Output the [X, Y] coordinate of the center of the cell containing the given text.  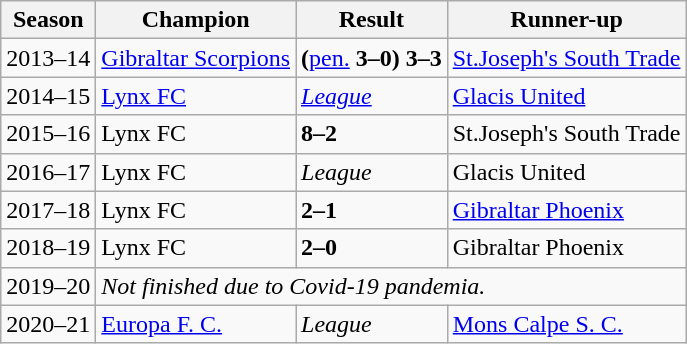
Champion [196, 20]
(pen. 3–0) 3–3 [372, 58]
2018–19 [48, 248]
2019–20 [48, 286]
Season [48, 20]
Mons Calpe S. C. [566, 324]
2015–16 [48, 134]
8–2 [372, 134]
Europa F. C. [196, 324]
2013–14 [48, 58]
Gibraltar Scorpions [196, 58]
2020–21 [48, 324]
2016–17 [48, 172]
2–1 [372, 210]
2014–15 [48, 96]
Runner-up [566, 20]
2–0 [372, 248]
2017–18 [48, 210]
Result [372, 20]
Not finished due to Covid-19 pandemia. [391, 286]
